Extract the (X, Y) coordinate from the center of the cell holding the provided text.  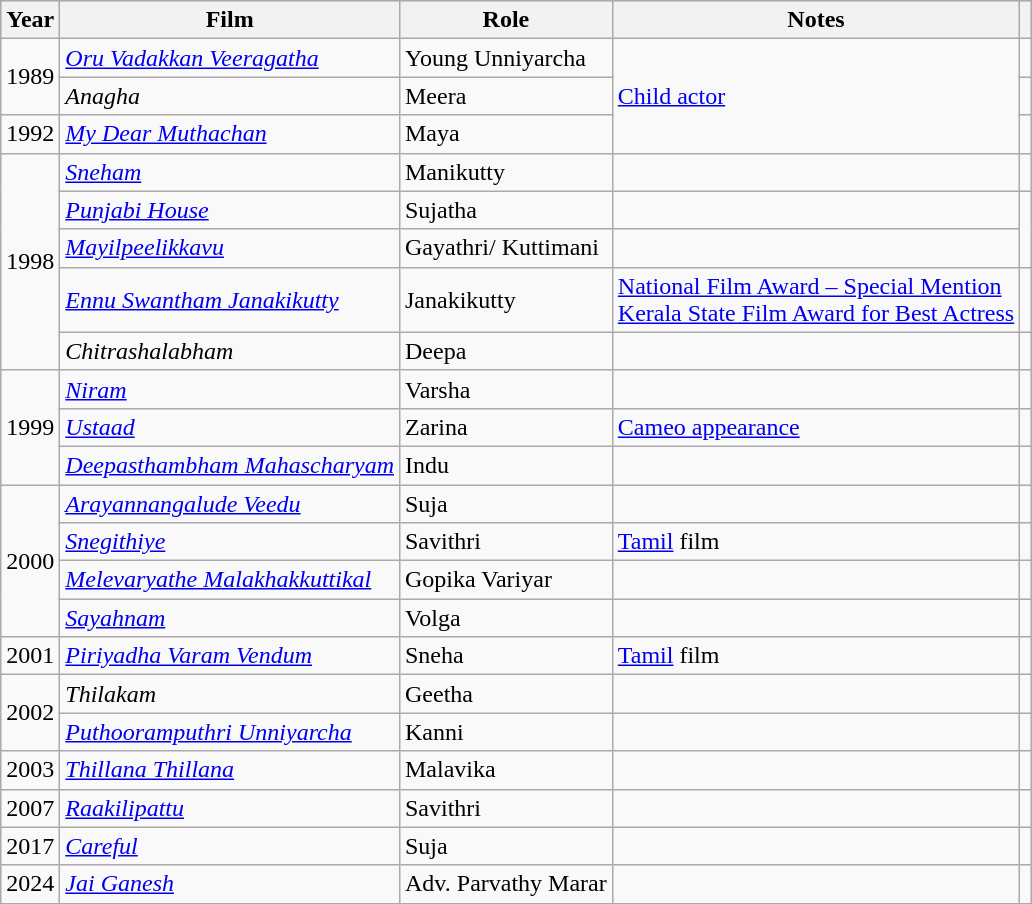
Sneha (506, 656)
Thillana Thillana (230, 770)
1998 (30, 262)
Kanni (506, 732)
Child actor (816, 96)
2001 (30, 656)
Melevaryathe Malakhakkuttikal (230, 580)
My Dear Muthachan (230, 134)
Gayathri/ Kuttimani (506, 248)
Meera (506, 96)
Careful (230, 846)
1992 (30, 134)
Sayahnam (230, 618)
Thilakam (230, 694)
Indu (506, 465)
Gopika Variyar (506, 580)
National Film Award – Special Mention Kerala State Film Award for Best Actress (816, 300)
Cameo appearance (816, 427)
Adv. Parvathy Marar (506, 884)
Ennu Swantham Janakikutty (230, 300)
Film (230, 20)
2003 (30, 770)
Sujatha (506, 210)
2007 (30, 808)
Year (30, 20)
2017 (30, 846)
Young Unniyarcha (506, 58)
2002 (30, 713)
Piriyadha Varam Vendum (230, 656)
Manikutty (506, 172)
Deepasthambham Mahascharyam (230, 465)
2024 (30, 884)
Deepa (506, 351)
Oru Vadakkan Veeragatha (230, 58)
Notes (816, 20)
Volga (506, 618)
Varsha (506, 389)
Niram (230, 389)
Malavika (506, 770)
Raakilipattu (230, 808)
Mayilpeelikkavu (230, 248)
Arayannangalude Veedu (230, 503)
Geetha (506, 694)
Anagha (230, 96)
Role (506, 20)
Chitrashalabham (230, 351)
Zarina (506, 427)
Snegithiye (230, 542)
Puthooramputhri Unniyarcha (230, 732)
Punjabi House (230, 210)
Jai Ganesh (230, 884)
Sneham (230, 172)
1999 (30, 427)
Janakikutty (506, 300)
Maya (506, 134)
2000 (30, 560)
Ustaad (230, 427)
1989 (30, 77)
